Find where the given text appears and provide that cell's center as (x, y) coordinate. 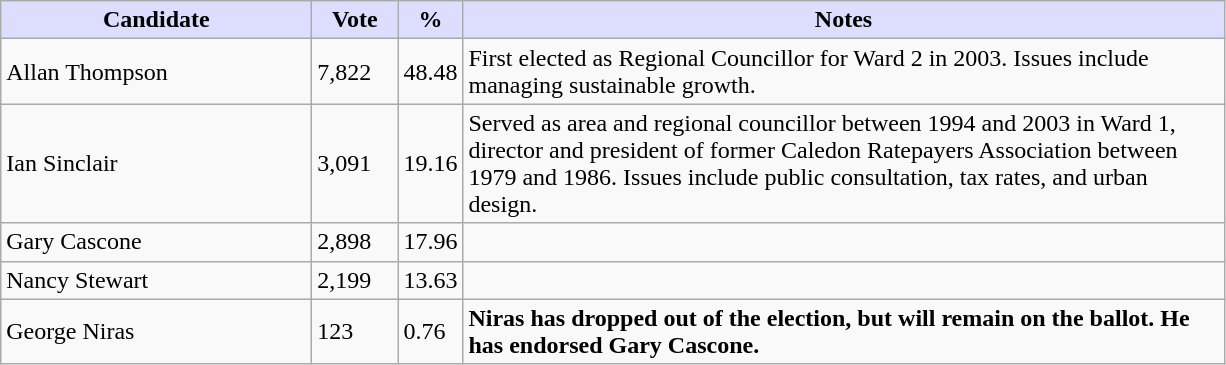
Ian Sinclair (156, 164)
19.16 (430, 164)
Candidate (156, 20)
3,091 (355, 164)
123 (355, 332)
Nancy Stewart (156, 280)
2,898 (355, 242)
Niras has dropped out of the election, but will remain on the ballot. He has endorsed Gary Cascone. (844, 332)
2,199 (355, 280)
% (430, 20)
0.76 (430, 332)
George Niras (156, 332)
Notes (844, 20)
Vote (355, 20)
13.63 (430, 280)
First elected as Regional Councillor for Ward 2 in 2003. Issues include managing sustainable growth. (844, 72)
17.96 (430, 242)
Allan Thompson (156, 72)
48.48 (430, 72)
7,822 (355, 72)
Gary Cascone (156, 242)
